Locate the cell with the specified text and output its [X, Y] center coordinate. 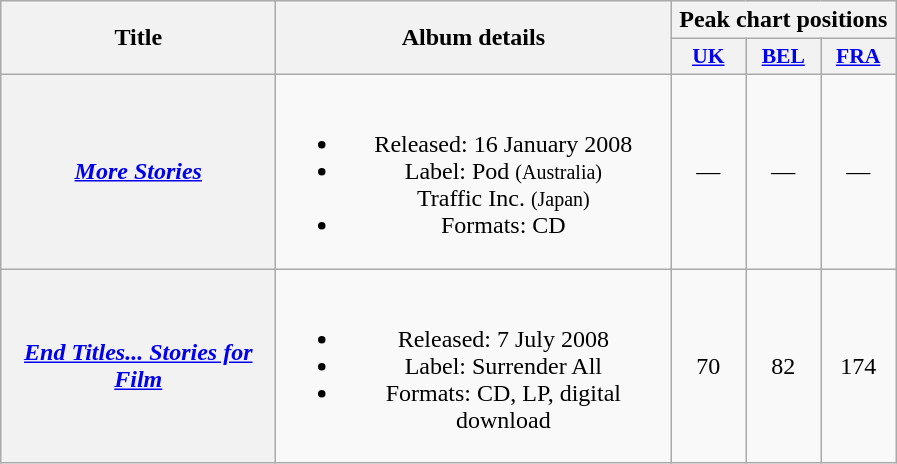
End Titles... Stories for Film [138, 365]
Released: 16 January 2008Label: Pod (Australia)Traffic Inc. (Japan)Formats: CD [474, 171]
Peak chart positions [784, 20]
Title [138, 38]
More Stories [138, 171]
70 [708, 365]
UK [708, 57]
Released: 7 July 2008Label: Surrender AllFormats: CD, LP, digital download [474, 365]
82 [784, 365]
Album details [474, 38]
BEL [784, 57]
FRA [858, 57]
174 [858, 365]
